For the text-containing cell, return its midpoint in (X, Y) coordinate format. 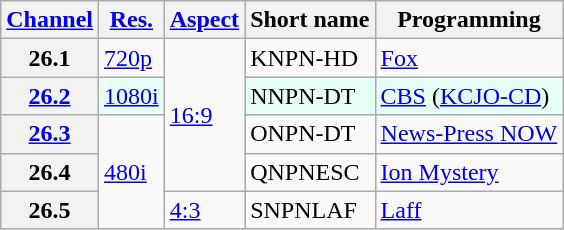
26.3 (50, 134)
Laff (469, 210)
Short name (310, 20)
1080i (132, 96)
26.5 (50, 210)
Fox (469, 58)
26.4 (50, 172)
720p (132, 58)
KNPN-HD (310, 58)
NNPN-DT (310, 96)
Programming (469, 20)
CBS (KCJO-CD) (469, 96)
SNPNLAF (310, 210)
480i (132, 172)
ONPN-DT (310, 134)
16:9 (204, 115)
26.1 (50, 58)
QNPNESC (310, 172)
Ion Mystery (469, 172)
Aspect (204, 20)
26.2 (50, 96)
News-Press NOW (469, 134)
Res. (132, 20)
Channel (50, 20)
4:3 (204, 210)
